Extract the (X, Y) coordinate from the center of the cell holding the provided text.  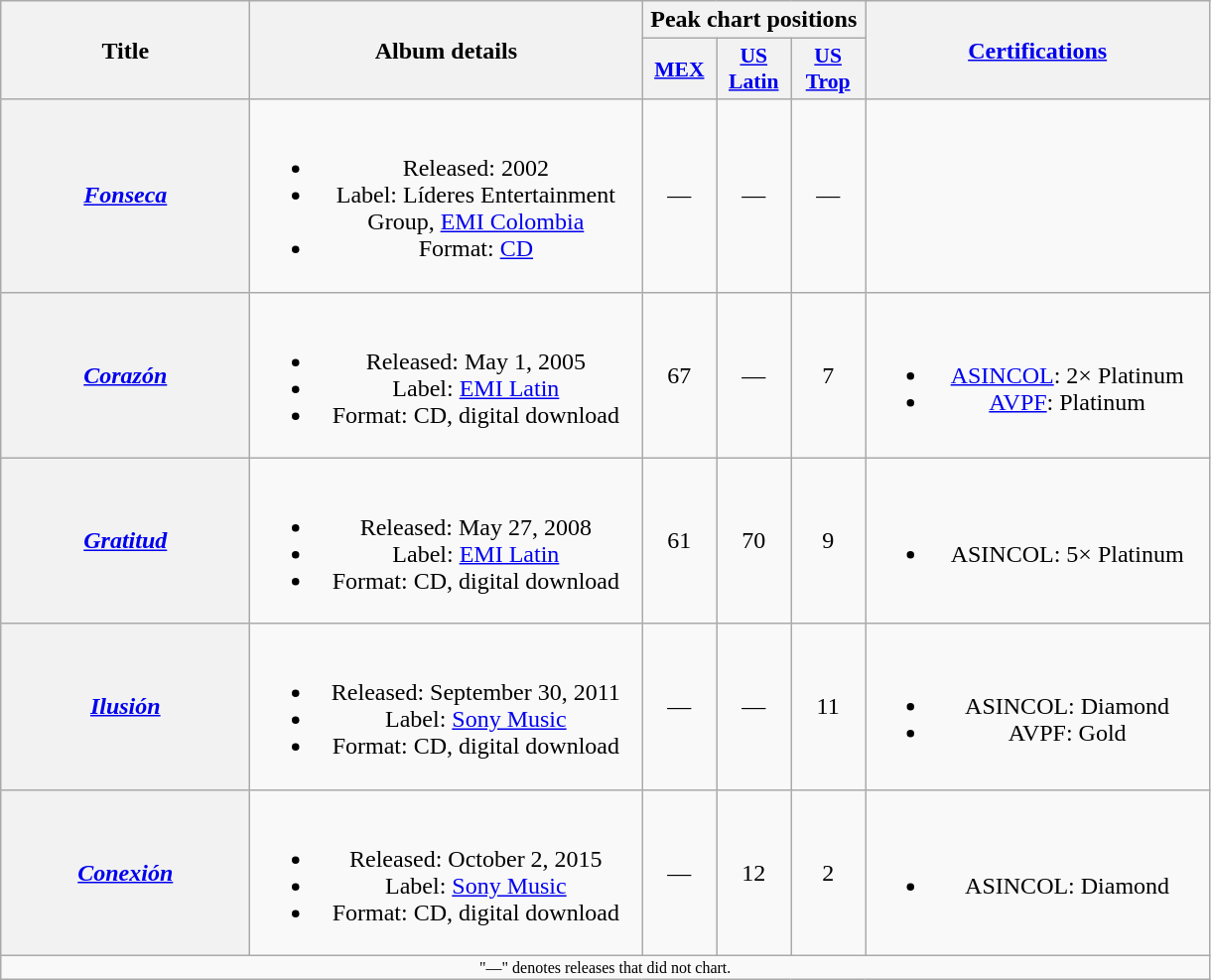
12 (754, 872)
7 (828, 375)
Released: May 1, 2005Label: EMI LatinFormat: CD, digital download (447, 375)
ASINCOL: 5× Platinum (1038, 540)
MEX (679, 70)
Released: September 30, 2011Label: Sony MusicFormat: CD, digital download (447, 707)
USLatin (754, 70)
Released: May 27, 2008Label: EMI LatinFormat: CD, digital download (447, 540)
Conexión (125, 872)
11 (828, 707)
Ilusión (125, 707)
Released: 2002Label: Líderes Entertainment Group, EMI ColombiaFormat: CD (447, 196)
61 (679, 540)
Gratitud (125, 540)
Album details (447, 50)
2 (828, 872)
Certifications (1038, 50)
9 (828, 540)
"—" denotes releases that did not chart. (605, 967)
Released: October 2, 2015Label: Sony MusicFormat: CD, digital download (447, 872)
Corazón (125, 375)
67 (679, 375)
ASINCOL: DiamondAVPF: Gold (1038, 707)
Title (125, 50)
Peak chart positions (754, 20)
ASINCOL: 2× PlatinumAVPF: Platinum (1038, 375)
ASINCOL: Diamond (1038, 872)
Fonseca (125, 196)
70 (754, 540)
USTrop (828, 70)
